Search for the cell housing the specified text and yield its [X, Y] center coordinate. 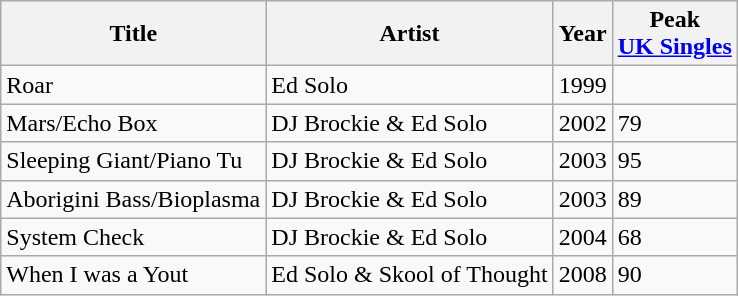
2002 [582, 123]
2004 [582, 237]
2008 [582, 275]
When I was a Yout [134, 275]
Title [134, 34]
Roar [134, 85]
Artist [410, 34]
Year [582, 34]
79 [674, 123]
Ed Solo & Skool of Thought [410, 275]
90 [674, 275]
Aborigini Bass/Bioplasma [134, 199]
89 [674, 199]
1999 [582, 85]
Ed Solo [410, 85]
Sleeping Giant/Piano Tu [134, 161]
95 [674, 161]
Peak UK Singles [674, 34]
68 [674, 237]
System Check [134, 237]
Mars/Echo Box [134, 123]
